Return (X, Y) of the center of cell containing provided text 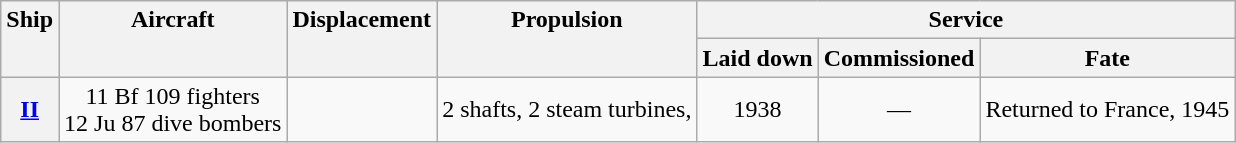
Commissioned (899, 58)
Ship (30, 39)
11 Bf 109 fighters12 Ju 87 dive bombers (173, 110)
Displacement (362, 39)
II (30, 110)
— (899, 110)
Propulsion (567, 39)
Aircraft (173, 39)
Service (966, 20)
1938 (758, 110)
Laid down (758, 58)
2 shafts, 2 steam turbines, (567, 110)
Returned to France, 1945 (1108, 110)
Fate (1108, 58)
